Return (X, Y) of the center of cell containing provided text 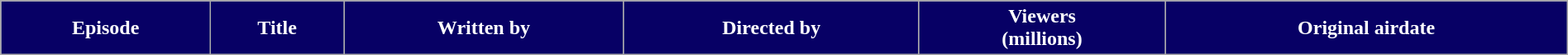
Viewers(millions) (1042, 28)
Title (278, 28)
Episode (106, 28)
Original airdate (1366, 28)
Directed by (771, 28)
Written by (485, 28)
